Capture the cell that displays the provided text and extract its [x, y] central coordinate. 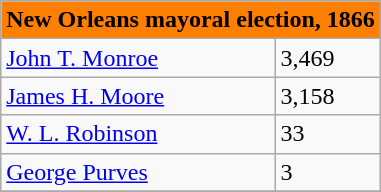
3,469 [328, 58]
3,158 [328, 96]
George Purves [138, 172]
New Orleans mayoral election, 1866 [191, 20]
James H. Moore [138, 96]
33 [328, 134]
John T. Monroe [138, 58]
W. L. Robinson [138, 134]
3 [328, 172]
